Locate the cell with the specified text and output its [X, Y] center coordinate. 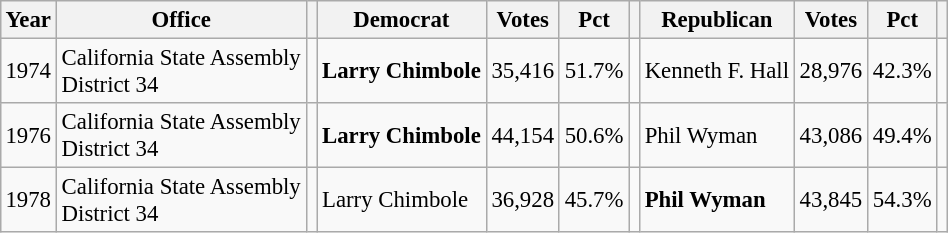
43,845 [830, 200]
54.3% [902, 200]
43,086 [830, 136]
35,416 [522, 70]
42.3% [902, 70]
49.4% [902, 136]
Office [181, 20]
Year [28, 20]
51.7% [594, 70]
Kenneth F. Hall [716, 70]
28,976 [830, 70]
45.7% [594, 200]
1978 [28, 200]
Republican [716, 20]
36,928 [522, 200]
1976 [28, 136]
Democrat [402, 20]
1974 [28, 70]
50.6% [594, 136]
44,154 [522, 136]
